Capture the cell that displays the provided text and extract its (X, Y) central coordinate. 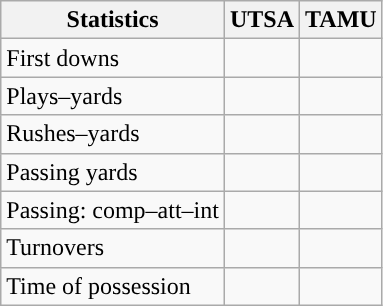
Turnovers (113, 248)
Time of possession (113, 286)
First downs (113, 58)
Rushes–yards (113, 134)
Passing: comp–att–int (113, 210)
TAMU (342, 20)
Plays–yards (113, 96)
UTSA (262, 20)
Passing yards (113, 172)
Statistics (113, 20)
